Provide the [X, Y] coordinate of the cell's center where the given text is located.  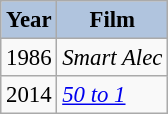
Year [29, 20]
2014 [29, 95]
50 to 1 [112, 95]
Film [112, 20]
Smart Alec [112, 58]
1986 [29, 58]
